Provide the (x, y) coordinate of the cell's center where the given text is located.  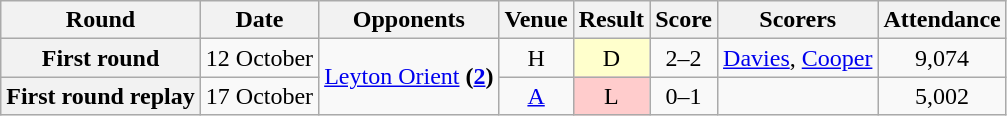
17 October (259, 96)
Leyton Orient (2) (409, 77)
Davies, Cooper (798, 58)
5,002 (942, 96)
H (536, 58)
12 October (259, 58)
First round replay (101, 96)
Venue (536, 20)
0–1 (684, 96)
D (611, 58)
Score (684, 20)
L (611, 96)
A (536, 96)
2–2 (684, 58)
9,074 (942, 58)
Scorers (798, 20)
Opponents (409, 20)
Date (259, 20)
First round (101, 58)
Attendance (942, 20)
Result (611, 20)
Round (101, 20)
